Find where the given text appears and provide that cell's center as (x, y) coordinate. 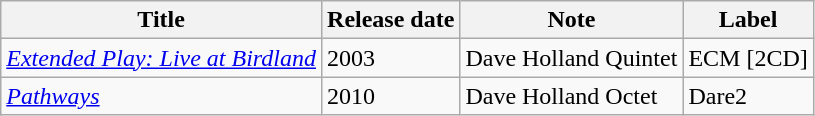
Title (162, 20)
2003 (391, 58)
2010 (391, 96)
Release date (391, 20)
Dave Holland Octet (572, 96)
Extended Play: Live at Birdland (162, 58)
ECM [2CD] (748, 58)
Pathways (162, 96)
Dave Holland Quintet (572, 58)
Note (572, 20)
Label (748, 20)
Dare2 (748, 96)
